Return (x, y) of the center of cell containing provided text 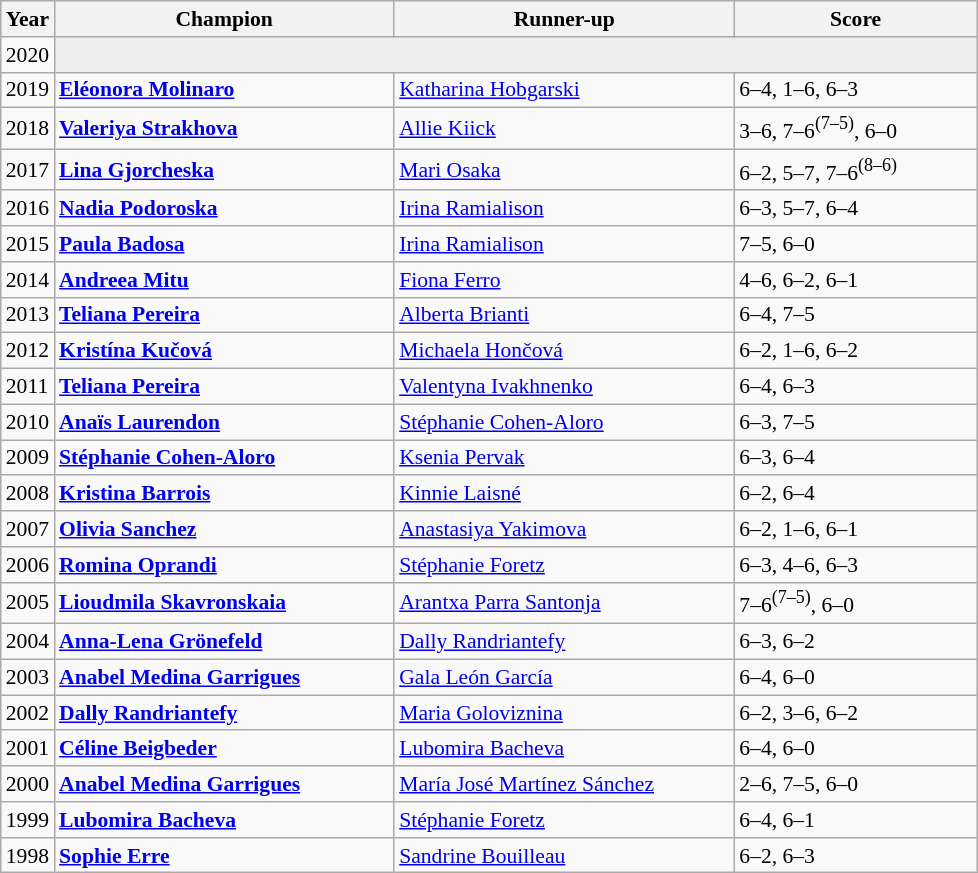
2013 (28, 316)
Michaela Hončová (564, 351)
Arantxa Parra Santonja (564, 604)
6–4, 7–5 (856, 316)
Olivia Sanchez (224, 529)
6–4, 1–6, 6–3 (856, 90)
1999 (28, 820)
Eléonora Molinaro (224, 90)
6–2, 5–7, 7–6(8–6) (856, 170)
Kristina Barrois (224, 494)
2005 (28, 604)
Anaïs Laurendon (224, 422)
Nadia Podoroska (224, 209)
Romina Oprandi (224, 565)
2015 (28, 244)
6–4, 6–3 (856, 387)
Mari Osaka (564, 170)
6–3, 5–7, 6–4 (856, 209)
Paula Badosa (224, 244)
Runner-up (564, 19)
Katharina Hobgarski (564, 90)
Alberta Brianti (564, 316)
María José Martínez Sánchez (564, 784)
6–2, 6–4 (856, 494)
Kinnie Laisné (564, 494)
2002 (28, 713)
2001 (28, 749)
Lioudmila Skavronskaia (224, 604)
7–5, 6–0 (856, 244)
6–2, 1–6, 6–2 (856, 351)
2003 (28, 677)
2020 (28, 55)
Fiona Ferro (564, 280)
3–6, 7–6(7–5), 6–0 (856, 128)
2004 (28, 642)
2006 (28, 565)
Céline Beigbeder (224, 749)
6–2, 3–6, 6–2 (856, 713)
Anastasiya Yakimova (564, 529)
2007 (28, 529)
Ksenia Pervak (564, 458)
2000 (28, 784)
2010 (28, 422)
6–2, 1–6, 6–1 (856, 529)
6–3, 7–5 (856, 422)
6–3, 6–2 (856, 642)
6–4, 6–1 (856, 820)
2008 (28, 494)
7–6(7–5), 6–0 (856, 604)
2014 (28, 280)
Andreea Mitu (224, 280)
Valentyna Ivakhnenko (564, 387)
Gala León García (564, 677)
Score (856, 19)
2–6, 7–5, 6–0 (856, 784)
4–6, 6–2, 6–1 (856, 280)
2012 (28, 351)
2016 (28, 209)
Valeriya Strakhova (224, 128)
Lina Gjorcheska (224, 170)
2018 (28, 128)
Kristína Kučová (224, 351)
2017 (28, 170)
6–3, 4–6, 6–3 (856, 565)
Allie Kiick (564, 128)
Anna-Lena Grönefeld (224, 642)
Maria Goloviznina (564, 713)
Champion (224, 19)
2009 (28, 458)
6–3, 6–4 (856, 458)
2011 (28, 387)
2019 (28, 90)
Year (28, 19)
